Pinpoint the cell where the given text exists, returning its [x, y] midpoint coordinate. 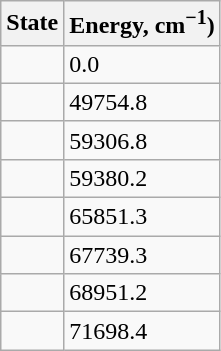
65851.3 [142, 217]
68951.2 [142, 293]
Energy, cm−1) [142, 24]
67739.3 [142, 255]
49754.8 [142, 102]
0.0 [142, 64]
59306.8 [142, 140]
State [32, 24]
59380.2 [142, 178]
71698.4 [142, 331]
